Detect which cell encompasses the target text, then output its (x, y) center coordinate. 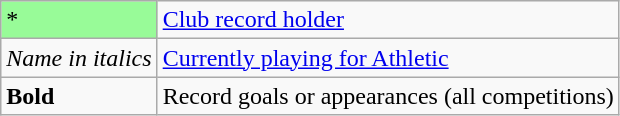
Name in italics (79, 58)
Currently playing for Athletic (388, 58)
Bold (79, 96)
Club record holder (388, 20)
* (79, 20)
Record goals or appearances (all competitions) (388, 96)
